Find where the given text appears and provide that cell's center as (x, y) coordinate. 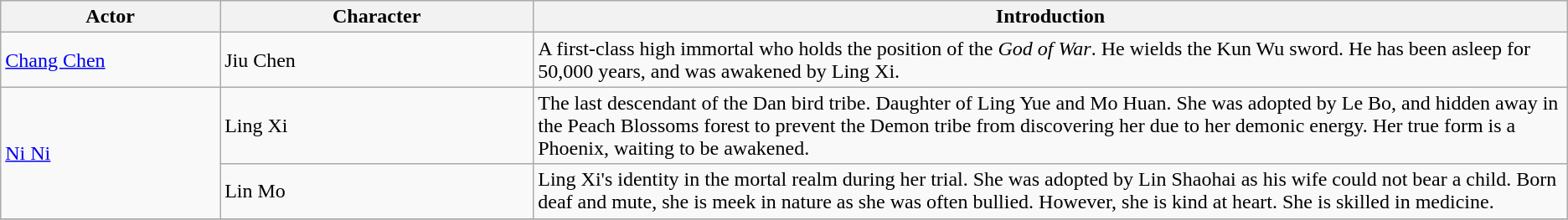
Ling Xi (377, 125)
Ni Ni (111, 152)
Introduction (1050, 17)
Actor (111, 17)
Jiu Chen (377, 60)
Character (377, 17)
Chang Chen (111, 60)
Lin Mo (377, 191)
